Scan for the cell matching the given text and deliver its (x, y) coordinate at center. 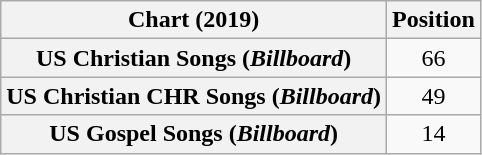
Position (434, 20)
US Christian CHR Songs (Billboard) (194, 96)
US Christian Songs (Billboard) (194, 58)
66 (434, 58)
14 (434, 134)
Chart (2019) (194, 20)
US Gospel Songs (Billboard) (194, 134)
49 (434, 96)
